Search for the cell housing the specified text and yield its (x, y) center coordinate. 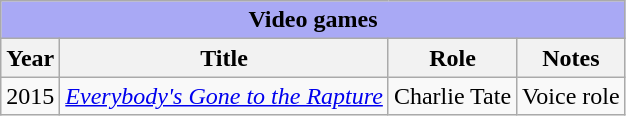
Video games (313, 20)
Notes (572, 58)
Role (452, 58)
Voice role (572, 96)
Everybody's Gone to the Rapture (224, 96)
2015 (30, 96)
Charlie Tate (452, 96)
Title (224, 58)
Year (30, 58)
